Scan for the cell matching the given text and deliver its [x, y] coordinate at center. 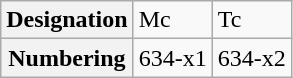
Tc [252, 20]
Mc [172, 20]
Designation [67, 20]
634-x1 [172, 58]
Numbering [67, 58]
634-x2 [252, 58]
